Determine the (X, Y) coordinate at the center of the cell enclosing the given text.  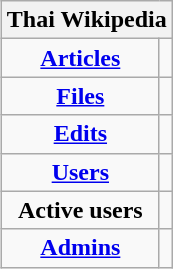
Thai Wikipedia (86, 20)
Admins (80, 248)
Users (80, 172)
Files (80, 96)
Articles (80, 58)
Edits (80, 134)
Active users (80, 210)
